Return [x, y] of the center of cell containing provided text 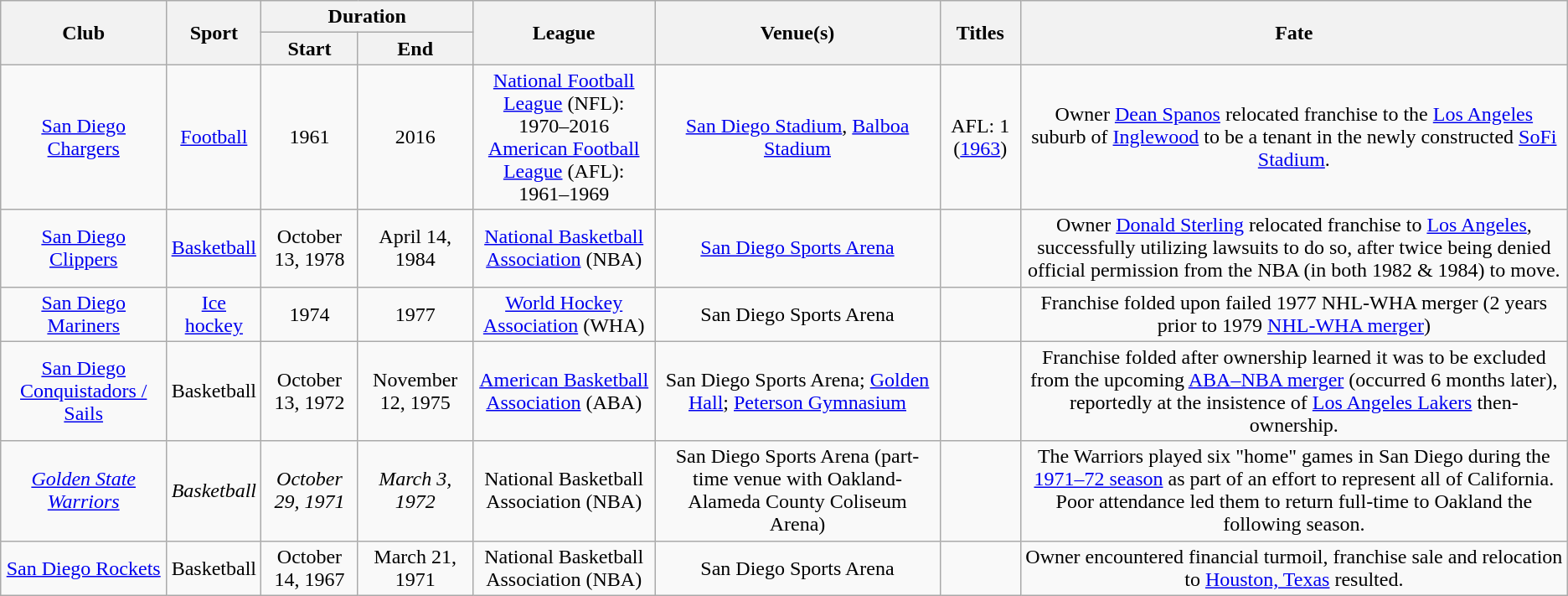
March 21, 1971 [415, 568]
Start [310, 49]
End [415, 49]
Venue(s) [797, 33]
Fate [1293, 33]
Titles [980, 33]
National Football League (NFL): 1970–2016American Football League (AFL): 1961–1969 [563, 137]
San Diego Sports Arena (part-time venue with Oakland-Alameda County Coliseum Arena) [797, 491]
October 13, 1972 [310, 391]
April 14, 1984 [415, 248]
1974 [310, 314]
Owner Dean Spanos relocated franchise to the Los Angeles suburb of Inglewood to be a tenant in the newly constructed SoFi Stadium. [1293, 137]
San Diego Chargers [84, 137]
AFL: 1 (1963) [980, 137]
World Hockey Association (WHA) [563, 314]
San Diego Sports Arena; Golden Hall; Peterson Gymnasium [797, 391]
League [563, 33]
October 29, 1971 [310, 491]
Ice hockey [214, 314]
1961 [310, 137]
Franchise folded upon failed 1977 NHL-WHA merger (2 years prior to 1979 NHL-WHA merger) [1293, 314]
October 13, 1978 [310, 248]
Owner encountered financial turmoil, franchise sale and relocation to Houston, Texas resulted. [1293, 568]
San Diego Rockets [84, 568]
March 3, 1972 [415, 491]
Duration [367, 17]
Golden State Warriors [84, 491]
San Diego Mariners [84, 314]
November 12, 1975 [415, 391]
San Diego Clippers [84, 248]
Football [214, 137]
Sport [214, 33]
American Basketball Association (ABA) [563, 391]
Club [84, 33]
San Diego Stadium, Balboa Stadium [797, 137]
2016 [415, 137]
1977 [415, 314]
October 14, 1967 [310, 568]
San Diego Conquistadors / Sails [84, 391]
